Return the (x, y) coordinate for the center point of the cell that contains the specified text.  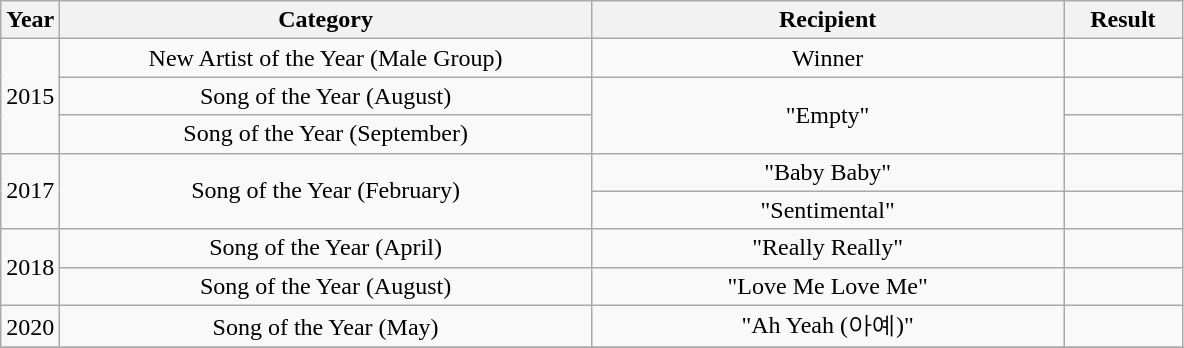
Song of the Year (April) (326, 248)
Result (1123, 20)
2015 (30, 96)
Category (326, 20)
New Artist of the Year (Male Group) (326, 58)
"Love Me Love Me" (827, 286)
Year (30, 20)
"Empty" (827, 115)
Song of the Year (May) (326, 326)
"Sentimental" (827, 210)
2017 (30, 191)
2018 (30, 267)
Winner (827, 58)
"Really Really" (827, 248)
Recipient (827, 20)
2020 (30, 326)
"Baby Baby" (827, 172)
"Ah Yeah (아예)" (827, 326)
Song of the Year (September) (326, 134)
Song of the Year (February) (326, 191)
